Pinpoint the cell where the given text exists, returning its [x, y] midpoint coordinate. 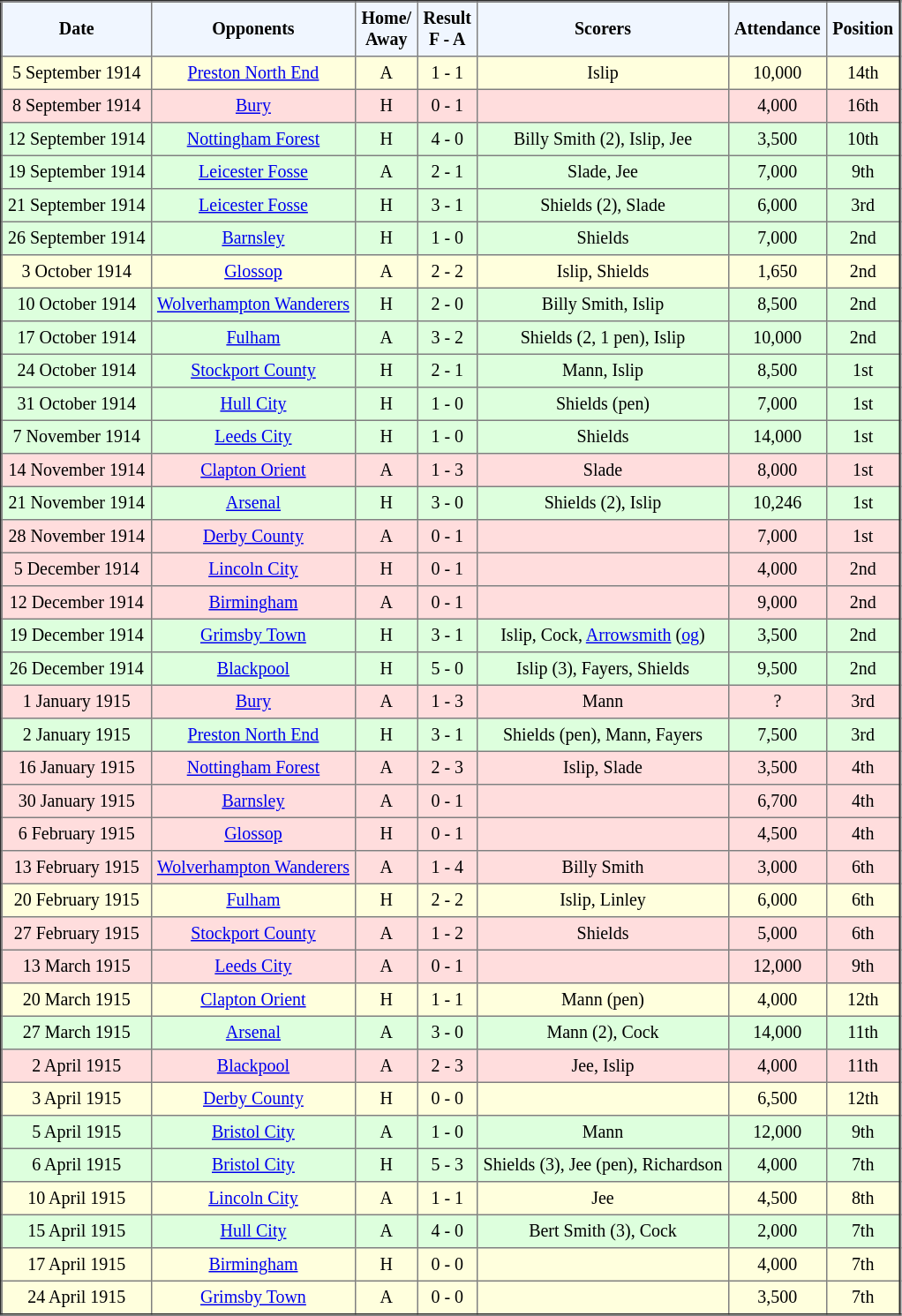
20 February 1915 [77, 900]
5 - 0 [447, 669]
Mann (pen) [603, 1000]
3,000 [777, 868]
3 October 1914 [77, 272]
Attendance [777, 29]
6 February 1915 [77, 834]
9,500 [777, 669]
2 January 1915 [77, 735]
Mann (2), Cock [603, 1033]
2 April 1915 [77, 1066]
5 September 1914 [77, 73]
5,000 [777, 934]
14 November 1914 [77, 470]
21 September 1914 [77, 206]
1 - 4 [447, 868]
12 December 1914 [77, 603]
10 April 1915 [77, 1199]
30 January 1915 [77, 801]
3 April 1915 [77, 1099]
1 January 1915 [77, 702]
Slade [603, 470]
5 April 1915 [77, 1132]
8 September 1914 [77, 106]
Billy Smith [603, 868]
Shields (pen), Mann, Fayers [603, 735]
10 October 1914 [77, 305]
3 - 2 [447, 338]
9,000 [777, 603]
Opponents [252, 29]
Bert Smith (3), Cock [603, 1231]
12 September 1914 [77, 139]
7,500 [777, 735]
7 November 1914 [77, 437]
Slade, Jee [603, 172]
ResultF - A [447, 29]
6,700 [777, 801]
1,650 [777, 272]
15 April 1915 [77, 1231]
Islip, Cock, Arrowsmith (og) [603, 635]
24 October 1914 [77, 371]
5 - 3 [447, 1165]
6 April 1915 [77, 1165]
26 December 1914 [77, 669]
24 April 1915 [77, 1297]
27 March 1915 [77, 1033]
10,246 [777, 503]
Islip, Shields [603, 272]
5 December 1914 [77, 569]
Islip (3), Fayers, Shields [603, 669]
Billy Smith (2), Islip, Jee [603, 139]
2,000 [777, 1231]
19 December 1914 [77, 635]
14th [863, 73]
8th [863, 1199]
8,000 [777, 470]
1 - 2 [447, 934]
20 March 1915 [77, 1000]
? [777, 702]
Position [863, 29]
Scorers [603, 29]
Islip, Slade [603, 768]
19 September 1914 [77, 172]
Home/Away [387, 29]
Shields (2), Islip [603, 503]
Islip [603, 73]
Islip, Linley [603, 900]
17 October 1914 [77, 338]
Shields (3), Jee (pen), Richardson [603, 1165]
16th [863, 106]
31 October 1914 [77, 404]
13 March 1915 [77, 966]
Shields (pen) [603, 404]
10th [863, 139]
Billy Smith, Islip [603, 305]
27 February 1915 [77, 934]
28 November 1914 [77, 537]
Shields (2, 1 pen), Islip [603, 338]
2 - 0 [447, 305]
Jee, Islip [603, 1066]
Shields (2), Slade [603, 206]
13 February 1915 [77, 868]
Date [77, 29]
26 September 1914 [77, 238]
6,500 [777, 1099]
21 November 1914 [77, 503]
17 April 1915 [77, 1265]
Mann, Islip [603, 371]
16 January 1915 [77, 768]
Jee [603, 1199]
